Locate the cell with the specified text and output its (X, Y) center coordinate. 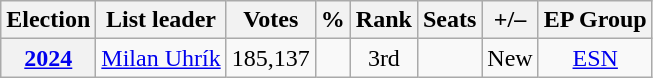
+/– (510, 20)
% (332, 20)
New (510, 58)
2024 (48, 58)
Election (48, 20)
ESN (595, 58)
List leader (161, 20)
EP Group (595, 20)
Rank (384, 20)
Seats (449, 20)
185,137 (270, 58)
3rd (384, 58)
Milan Uhrík (161, 58)
Votes (270, 20)
